Output the (X, Y) coordinate of the center of the cell containing the given text.  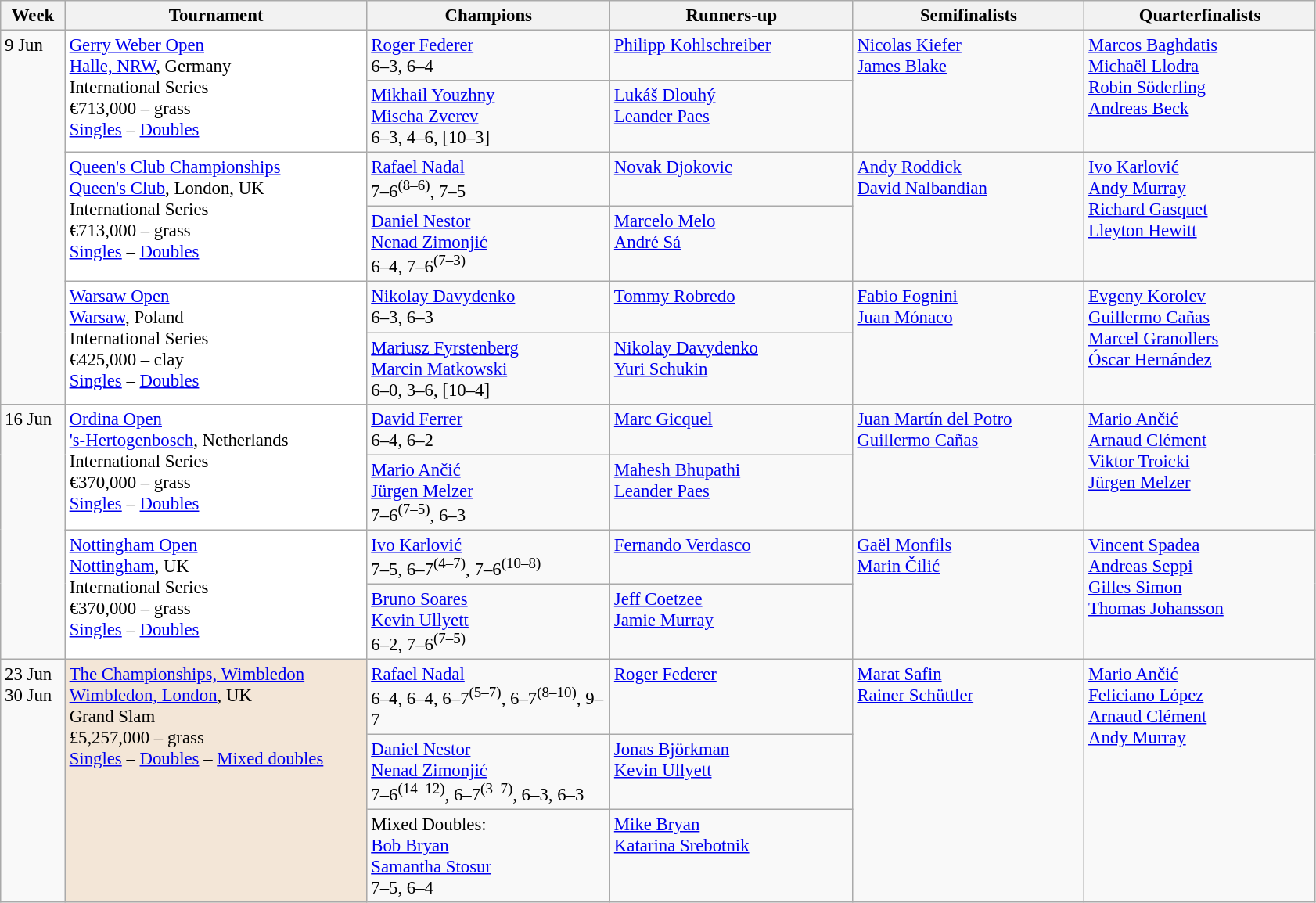
Mahesh Bhupathi Leander Paes (732, 492)
Fabio Fognini Juan Mónaco (969, 343)
Gaël Monfils Marin Čilić (969, 595)
Tommy Robredo (732, 307)
Daniel Nestor Nenad Zimonjić 7–6(14–12), 6–7(3–7), 6–3, 6–3 (488, 772)
Mariusz Fyrstenberg Marcin Matkowski6–0, 3–6, [10–4] (488, 369)
Nottingham Open Nottingham, UKInternational Series€370,000 – grass Singles – Doubles (216, 595)
Mario Ančić Jürgen Melzer 7–6(7–5), 6–3 (488, 492)
9 Jun (33, 218)
Nicolas Kiefer James Blake (969, 92)
Gerry Weber Open Halle, NRW, GermanyInternational Series€713,000 – grass Singles – Doubles (216, 92)
Juan Martín del Potro Guillermo Cañas (969, 466)
Jeff Coetzee Jamie Murray (732, 621)
Mixed Doubles: Bob Bryan Samantha Stosur7–5, 6–4 (488, 856)
Quarterfinalists (1200, 16)
Mikhail Youzhny Mischa Zverev6–3, 4–6, [10–3] (488, 117)
Bruno Soares Kevin Ullyett 6–2, 7–6(7–5) (488, 621)
Champions (488, 16)
Tournament (216, 16)
Daniel Nestor Nenad Zimonjić6–4, 7–6(7–3) (488, 244)
Ordina Open 's-Hertogenbosch, NetherlandsInternational Series€370,000 – grass Singles – Doubles (216, 466)
Mike Bryan Katarina Srebotnik (732, 856)
Rafael Nadal7–6(8–6), 7–5 (488, 180)
Warsaw Open Warsaw, PolandInternational Series€425,000 – clay Singles – Doubles (216, 343)
Semifinalists (969, 16)
Lukáš Dlouhý Leander Paes (732, 117)
Mario Ančić Arnaud Clément Viktor Troicki Jürgen Melzer (1200, 466)
Philipp Kohlschreiber (732, 56)
Novak Djokovic (732, 180)
Roger Federer (732, 696)
Marat Safin Rainer Schüttler (969, 781)
Marc Gicquel (732, 429)
Nikolay Davydenko6–3, 6–3 (488, 307)
Vincent Spadea Andreas Seppi Gilles Simon Thomas Johansson (1200, 595)
16 Jun (33, 531)
Marcelo Melo André Sá (732, 244)
Fernando Verdasco (732, 557)
Runners-up (732, 16)
23 Jun30 Jun (33, 781)
Evgeny Korolev Guillermo Cañas Marcel Granollers Óscar Hernández (1200, 343)
The Championships, Wimbledon Wimbledon, London, UKGrand Slam£5,257,000 – grass Singles – Doubles – Mixed doubles (216, 781)
Andy Roddick David Nalbandian (969, 218)
Queen's Club Championships Queen's Club, London, UKInternational Series€713,000 – grass Singles – Doubles (216, 218)
Ivo Karlović7–5, 6–7(4–7), 7–6(10–8) (488, 557)
Jonas Björkman Kevin Ullyett (732, 772)
Rafael Nadal6–4, 6–4, 6–7(5–7), 6–7(8–10), 9–7 (488, 696)
Ivo Karlović Andy Murray Richard Gasquet Lleyton Hewitt (1200, 218)
Nikolay Davydenko Yuri Schukin (732, 369)
Roger Federer 6–3, 6–4 (488, 56)
David Ferrer6–4, 6–2 (488, 429)
Week (33, 16)
Marcos Baghdatis Michaël Llodra Robin Söderling Andreas Beck (1200, 92)
Mario Ančić Feliciano López Arnaud Clément Andy Murray (1200, 781)
